Capture the cell that displays the provided text and extract its (X, Y) central coordinate. 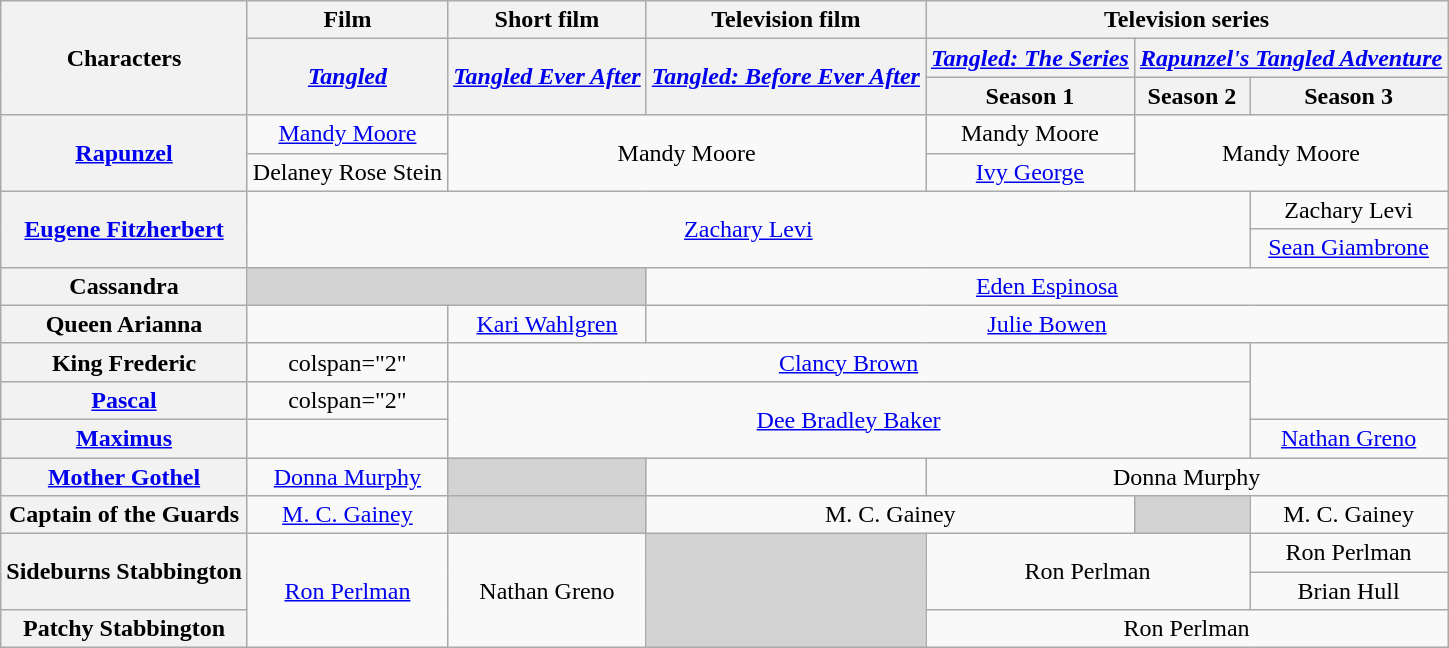
Julie Bowen (1046, 324)
Cassandra (124, 286)
Film (347, 20)
Tangled: The Series (1030, 58)
Season 2 (1192, 96)
Dee Bradley Baker (849, 419)
Sean Giambrone (1349, 248)
Mother Gothel (124, 477)
King Frederic (124, 362)
Delaney Rose Stein (347, 172)
Captain of the Guards (124, 515)
Rapunzel's Tangled Adventure (1290, 58)
Queen Arianna (124, 324)
Tangled (347, 77)
Characters (124, 58)
Patchy Stabbington (124, 629)
Tangled: Before Ever After (786, 77)
Season 1 (1030, 96)
Tangled Ever After (548, 77)
Short film (548, 20)
Television series (1187, 20)
Pascal (124, 400)
Sideburns Stabbington (124, 572)
Television film (786, 20)
Season 3 (1349, 96)
Kari Wahlgren (548, 324)
Brian Hull (1349, 591)
Clancy Brown (849, 362)
Eden Espinosa (1046, 286)
Maximus (124, 438)
Eugene Fitzherbert (124, 229)
Rapunzel (124, 153)
Ivy George (1030, 172)
